Extract the (X, Y) coordinate from the center of the cell holding the provided text.  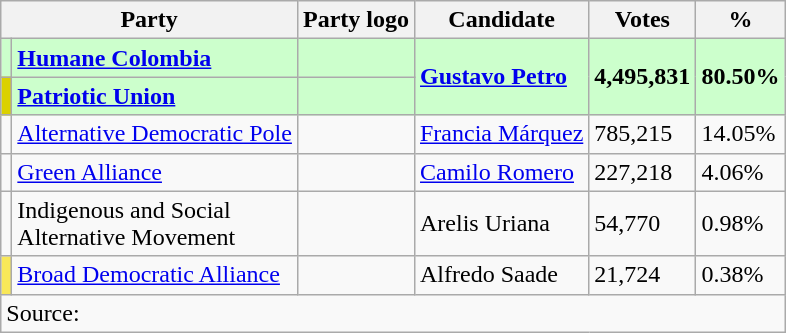
0.98% (740, 224)
Candidate (501, 20)
4,495,831 (642, 77)
4.06% (740, 172)
21,724 (642, 275)
Arelis Uriana (501, 224)
Broad Democratic Alliance (155, 275)
% (740, 20)
Humane Colombia (155, 58)
Party logo (356, 20)
Alternative Democratic Pole (155, 134)
14.05% (740, 134)
227,218 (642, 172)
Patriotic Union (155, 96)
785,215 (642, 134)
Alfredo Saade (501, 275)
54,770 (642, 224)
Gustavo Petro (501, 77)
Green Alliance (155, 172)
0.38% (740, 275)
Party (150, 20)
Source: (393, 313)
Indigenous and Social Alternative Movement (155, 224)
Votes (642, 20)
80.50% (740, 77)
Francia Márquez (501, 134)
Camilo Romero (501, 172)
